For the text-containing cell, return its midpoint in (x, y) coordinate format. 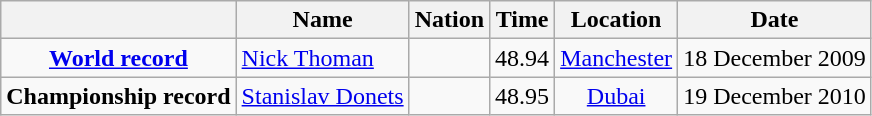
Time (522, 20)
19 December 2010 (775, 96)
48.95 (522, 96)
Championship record (118, 96)
48.94 (522, 58)
Name (322, 20)
Stanislav Donets (322, 96)
Nick Thoman (322, 58)
Manchester (616, 58)
Location (616, 20)
Date (775, 20)
Nation (449, 20)
18 December 2009 (775, 58)
World record (118, 58)
Dubai (616, 96)
